Output the (X, Y) coordinate of the center of the cell containing the given text.  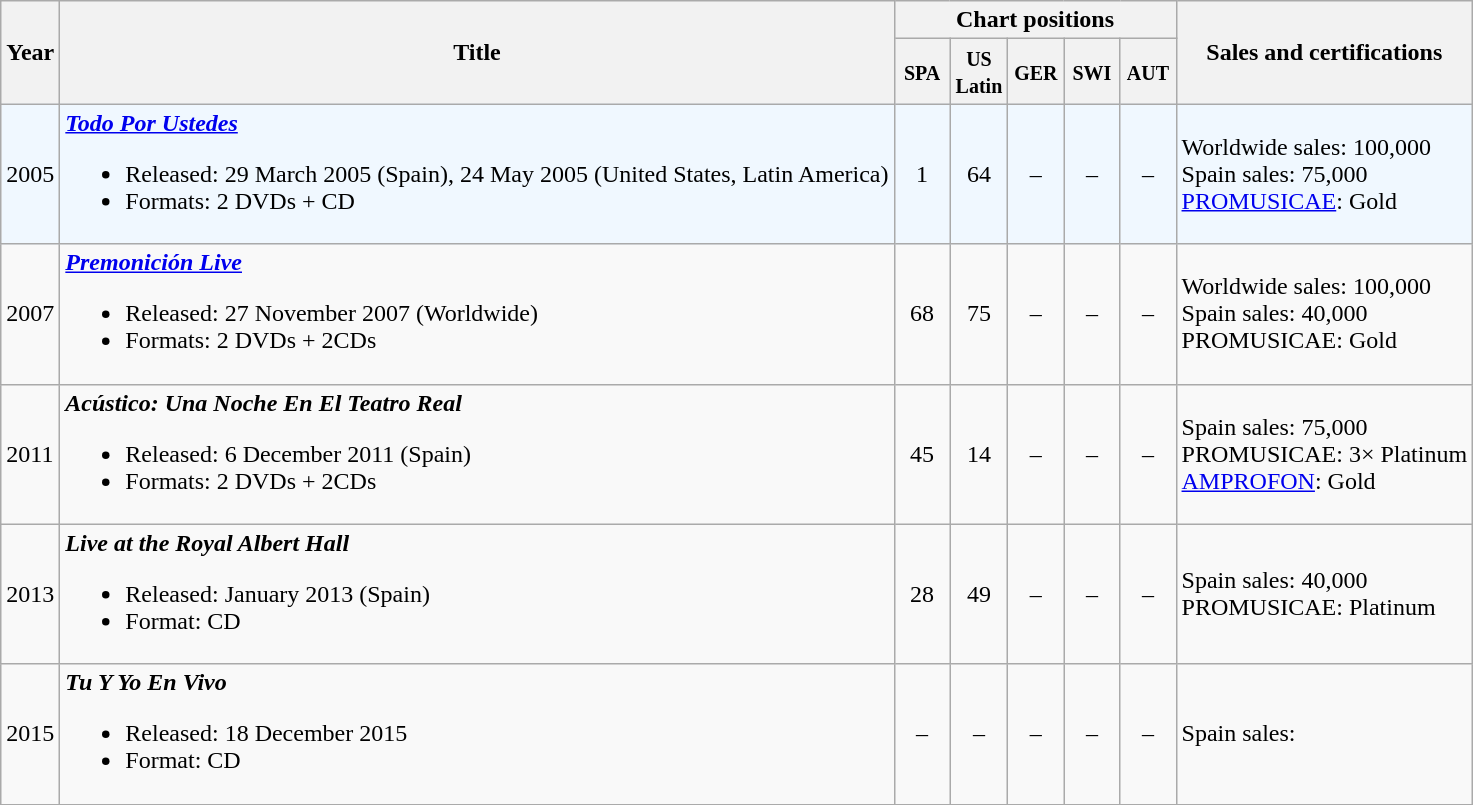
14 (979, 454)
Live at the Royal Albert HallReleased: January 2013 (Spain)Format: CD (477, 594)
64 (979, 174)
2007 (30, 314)
Sales and certifications (1324, 52)
Premonición LiveReleased: 27 November 2007 (Worldwide)Formats: 2 DVDs + 2CDs (477, 314)
45 (922, 454)
75 (979, 314)
SPA (922, 72)
Spain sales: 75,000PROMUSICAE: 3× PlatinumAMPROFON: Gold (1324, 454)
Year (30, 52)
Worldwide sales: 100,000Spain sales: 75,000PROMUSICAE: Gold (1324, 174)
2013 (30, 594)
2015 (30, 734)
28 (922, 594)
2005 (30, 174)
Chart positions (1035, 20)
68 (922, 314)
AUT (1148, 72)
Acústico: Una Noche En El Teatro RealReleased: 6 December 2011 (Spain)Formats: 2 DVDs + 2CDs (477, 454)
US Latin (979, 72)
Todo Por UstedesReleased: 29 March 2005 (Spain), 24 May 2005 (United States, Latin America)Formats: 2 DVDs + CD (477, 174)
Tu Y Yo En Vivo Released: 18 December 2015Format: CD (477, 734)
GER (1036, 72)
Spain sales: 40,000PROMUSICAE: Platinum (1324, 594)
Title (477, 52)
1 (922, 174)
2011 (30, 454)
Worldwide sales: 100,000 Spain sales: 40,000PROMUSICAE: Gold (1324, 314)
SWI (1092, 72)
49 (979, 594)
Spain sales: (1324, 734)
